Output the [X, Y] coordinate of the center of the cell containing the given text.  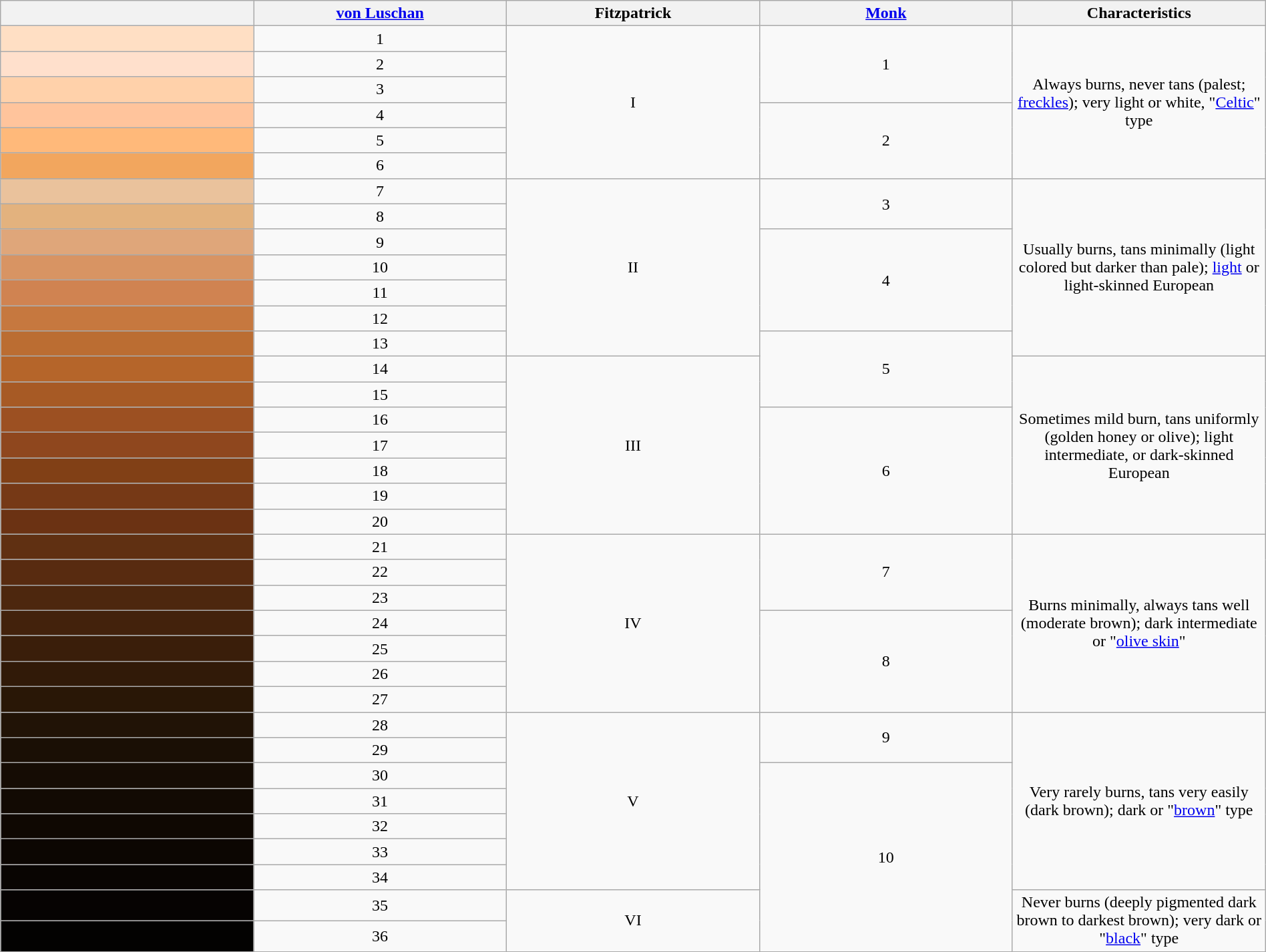
18 [381, 471]
13 [381, 344]
Monk [885, 13]
V [633, 800]
27 [381, 699]
Very rarely burns, tans very easily (dark brown); dark or "brown" type [1139, 800]
20 [381, 521]
35 [381, 905]
24 [381, 623]
36 [381, 936]
25 [381, 648]
12 [381, 318]
28 [381, 724]
von Luschan [381, 13]
15 [381, 395]
26 [381, 674]
VI [633, 921]
22 [381, 572]
III [633, 445]
32 [381, 826]
33 [381, 852]
Sometimes mild burn, tans uniformly (golden honey or olive); light intermediate, or dark-skinned European [1139, 445]
Usually burns, tans minimally (light colored but darker than pale); light or light-skinned European [1139, 267]
Never burns (deeply pigmented dark brown to darkest brown); very dark or "black" type [1139, 921]
30 [381, 776]
Burns minimally, always tans well (moderate brown); dark intermediate or "olive skin" [1139, 623]
Always burns, never tans (palest; freckles); very light or white, "Celtic" type [1139, 102]
29 [381, 750]
II [633, 267]
Fitzpatrick [633, 13]
19 [381, 496]
16 [381, 420]
21 [381, 547]
17 [381, 445]
34 [381, 877]
I [633, 102]
31 [381, 801]
23 [381, 598]
Characteristics [1139, 13]
14 [381, 369]
IV [633, 623]
11 [381, 292]
